Identify which cell holds the provided text, then report its [X, Y] central coordinate. 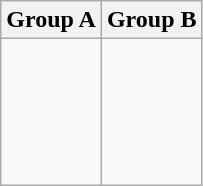
Group A [52, 20]
Group B [152, 20]
